Output the (x, y) coordinate of the center of the cell containing the given text.  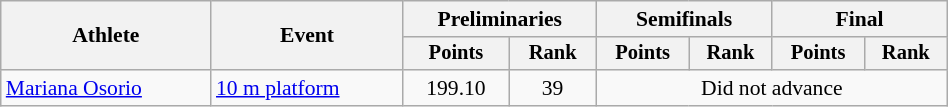
199.10 (456, 88)
Mariana Osorio (106, 88)
Athlete (106, 36)
10 m platform (307, 88)
Event (307, 36)
39 (553, 88)
Semifinals (684, 19)
Preliminaries (500, 19)
Did not advance (772, 88)
Final (860, 19)
